Locate the cell with the specified text and output its [x, y] center coordinate. 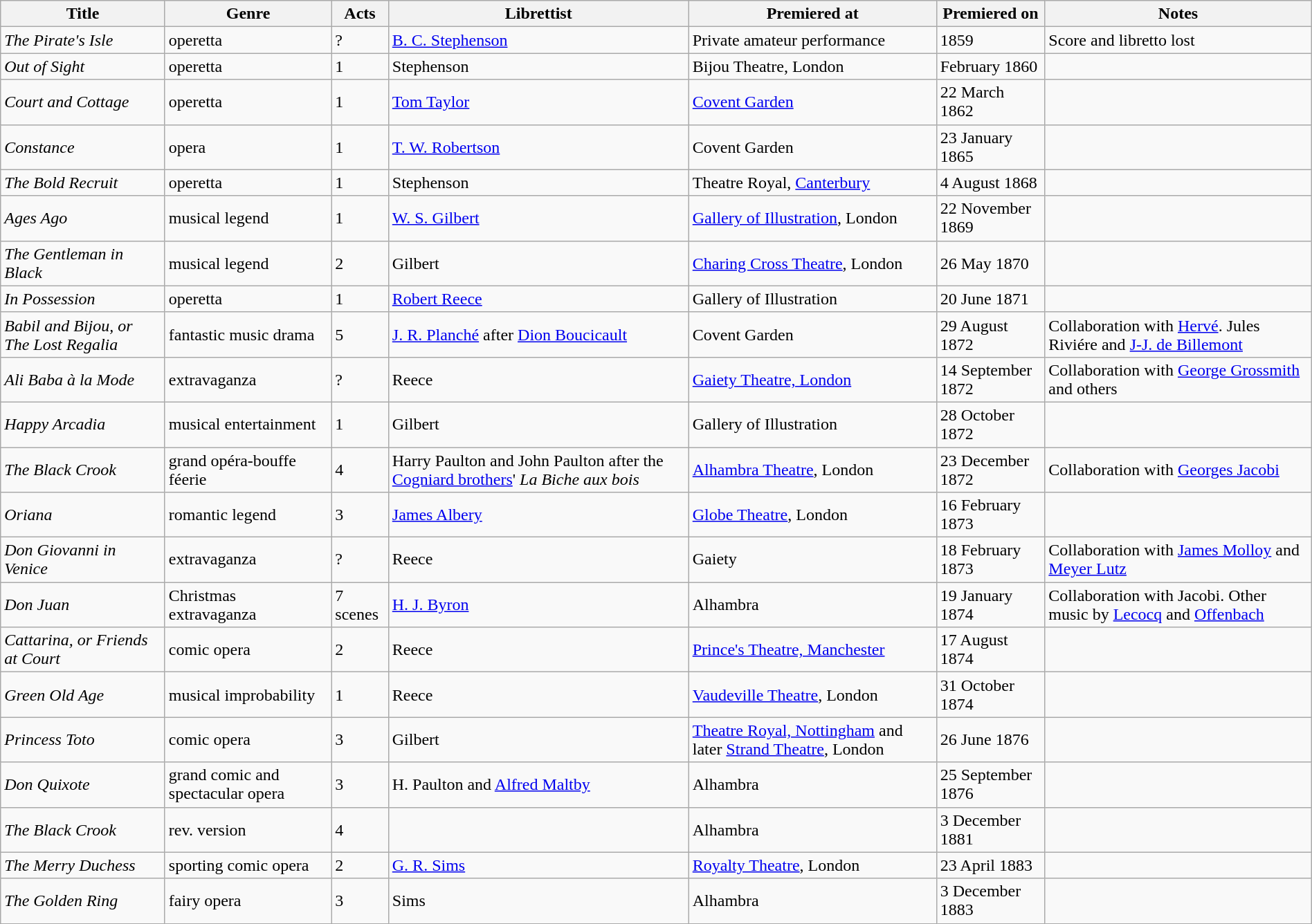
fantastic music drama [248, 335]
musical improbability [248, 694]
Christmas extravaganza [248, 604]
Bijou Theatre, London [812, 66]
February 1860 [991, 66]
Premiered on [991, 14]
4 August 1868 [991, 183]
20 June 1871 [991, 299]
Ali Baba à la Mode [83, 379]
17 August 1874 [991, 650]
25 September 1876 [991, 784]
Prince's Theatre, Manchester [812, 650]
Score and libretto lost [1178, 40]
Collaboration with George Grossmith and others [1178, 379]
B. C. Stephenson [538, 40]
Theatre Royal, Canterbury [812, 183]
James Albery [538, 515]
26 May 1870 [991, 263]
Collaboration with Hervé. Jules Riviére and J-J. de Billemont [1178, 335]
Ages Ago [83, 219]
7 scenes [360, 604]
29 August 1872 [991, 335]
Alhambra Theatre, London [812, 469]
The Gentleman in Black [83, 263]
fairy opera [248, 900]
The Golden Ring [83, 900]
Oriana [83, 515]
Royalty Theatre, London [812, 865]
14 September 1872 [991, 379]
Don Giovanni in Venice [83, 560]
G. R. Sims [538, 865]
Vaudeville Theatre, London [812, 694]
Gaiety [812, 560]
Collaboration with James Molloy and Meyer Lutz [1178, 560]
grand comic and spectacular opera [248, 784]
Happy Arcadia [83, 425]
3 December 1881 [991, 830]
Librettist [538, 14]
1859 [991, 40]
H. J. Byron [538, 604]
Gaiety Theatre, London [812, 379]
Private amateur performance [812, 40]
3 December 1883 [991, 900]
22 March 1862 [991, 102]
Cattarina, or Friends at Court [83, 650]
18 February 1873 [991, 560]
sporting comic opera [248, 865]
5 [360, 335]
T. W. Robertson [538, 147]
Globe Theatre, London [812, 515]
26 June 1876 [991, 740]
Tom Taylor [538, 102]
Don Juan [83, 604]
grand opéra-bouffe féerie [248, 469]
22 November 1869 [991, 219]
Sims [538, 900]
Genre [248, 14]
Collaboration with Georges Jacobi [1178, 469]
opera [248, 147]
Theatre Royal, Nottingham and later Strand Theatre, London [812, 740]
16 February 1873 [991, 515]
Court and Cottage [83, 102]
Babil and Bijou, or The Lost Regalia [83, 335]
Collaboration with Jacobi. Other music by Lecocq and Offenbach [1178, 604]
Out of Sight [83, 66]
musical entertainment [248, 425]
Gallery of Illustration, London [812, 219]
Premiered at [812, 14]
Princess Toto [83, 740]
23 January 1865 [991, 147]
Acts [360, 14]
Robert Reece [538, 299]
The Pirate's Isle [83, 40]
rev. version [248, 830]
romantic legend [248, 515]
The Bold Recruit [83, 183]
In Possession [83, 299]
H. Paulton and Alfred Maltby [538, 784]
Title [83, 14]
Charing Cross Theatre, London [812, 263]
23 April 1883 [991, 865]
Green Old Age [83, 694]
23 December 1872 [991, 469]
31 October 1874 [991, 694]
Harry Paulton and John Paulton after the Cogniard brothers' La Biche aux bois [538, 469]
Notes [1178, 14]
Don Quixote [83, 784]
W. S. Gilbert [538, 219]
Constance [83, 147]
J. R. Planché after Dion Boucicault [538, 335]
28 October 1872 [991, 425]
19 January 1874 [991, 604]
The Merry Duchess [83, 865]
